Find where the given text appears and provide that cell's center as [X, Y] coordinate. 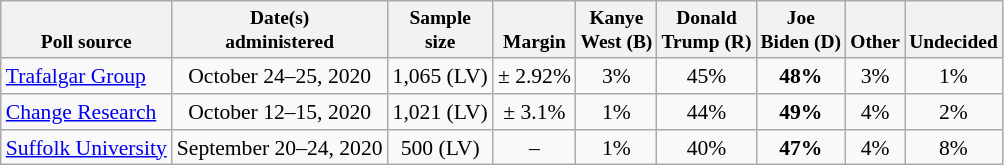
44% [706, 112]
Date(s)administered [280, 30]
DonaldTrump (R) [706, 30]
± 3.1% [534, 112]
Undecided [954, 30]
Margin [534, 30]
KanyeWest (B) [616, 30]
1,021 (LV) [440, 112]
October 12–15, 2020 [280, 112]
Other [876, 30]
48% [801, 76]
45% [706, 76]
October 24–25, 2020 [280, 76]
± 2.92% [534, 76]
JoeBiden (D) [801, 30]
Trafalgar Group [86, 76]
2% [954, 112]
1,065 (LV) [440, 76]
Samplesize [440, 30]
Change Research [86, 112]
49% [801, 112]
4% [876, 112]
Poll source [86, 30]
